Search for the cell housing the specified text and yield its (X, Y) center coordinate. 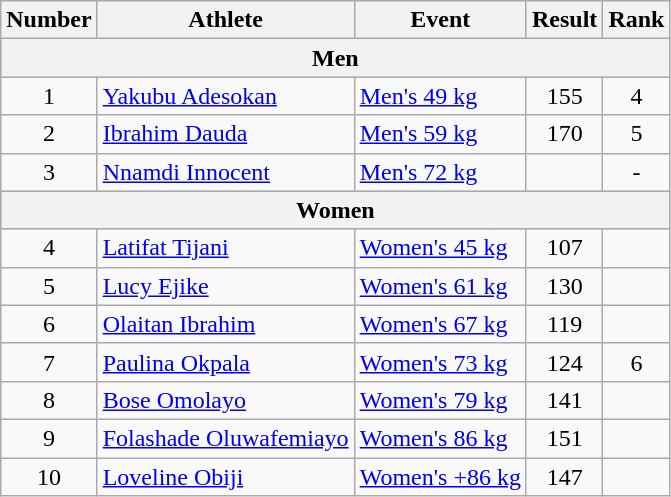
Lucy Ejike (226, 286)
1 (49, 96)
151 (564, 438)
Women's 67 kg (440, 324)
Paulina Okpala (226, 362)
Nnamdi Innocent (226, 172)
Women (336, 210)
107 (564, 248)
Event (440, 20)
Folashade Oluwafemiayo (226, 438)
Men's 72 kg (440, 172)
Olaitan Ibrahim (226, 324)
130 (564, 286)
Women's +86 kg (440, 477)
Loveline Obiji (226, 477)
147 (564, 477)
Athlete (226, 20)
155 (564, 96)
3 (49, 172)
119 (564, 324)
Women's 86 kg (440, 438)
Ibrahim Dauda (226, 134)
Bose Omolayo (226, 400)
7 (49, 362)
10 (49, 477)
8 (49, 400)
2 (49, 134)
141 (564, 400)
Women's 61 kg (440, 286)
Number (49, 20)
Men's 59 kg (440, 134)
Result (564, 20)
Men (336, 58)
Yakubu Adesokan (226, 96)
Rank (636, 20)
9 (49, 438)
124 (564, 362)
Women's 79 kg (440, 400)
- (636, 172)
Men's 49 kg (440, 96)
Women's 73 kg (440, 362)
Women's 45 kg (440, 248)
170 (564, 134)
Latifat Tijani (226, 248)
